For the text-containing cell, return its midpoint in [x, y] coordinate format. 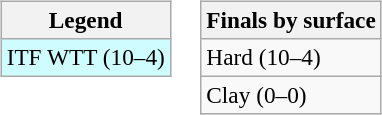
Finals by surface [291, 20]
Legend [86, 20]
ITF WTT (10–4) [86, 57]
Clay (0–0) [291, 95]
Hard (10–4) [291, 57]
